Return (x, y) of the center of cell containing provided text 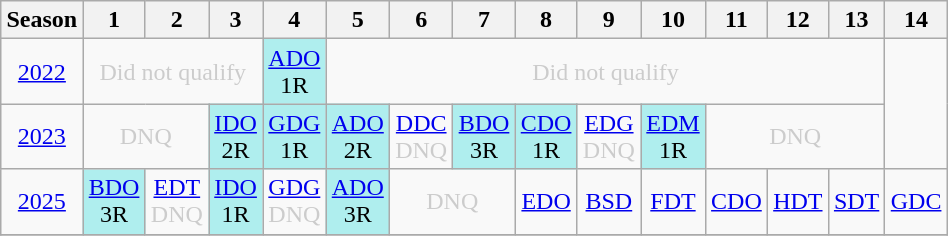
2025 (42, 202)
1 (114, 20)
HDT (798, 202)
9 (608, 20)
SDT (856, 202)
3 (236, 20)
GDGDNQ (294, 202)
GDG1R (294, 136)
BSD (608, 202)
2 (176, 20)
6 (420, 20)
DDCDNQ (420, 136)
2023 (42, 136)
EDTDNQ (176, 202)
ADO3R (358, 202)
Season (42, 20)
13 (856, 20)
5 (358, 20)
CDO1R (546, 136)
IDO2R (236, 136)
CDO (736, 202)
10 (674, 20)
ADO1R (294, 72)
11 (736, 20)
7 (484, 20)
EDGDNQ (608, 136)
2022 (42, 72)
12 (798, 20)
EDM1R (674, 136)
ADO2R (358, 136)
8 (546, 20)
IDO1R (236, 202)
GDC (916, 202)
FDT (674, 202)
EDO (546, 202)
14 (916, 20)
4 (294, 20)
